For the text-containing cell, return its midpoint in (x, y) coordinate format. 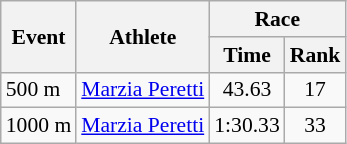
500 m (38, 90)
33 (316, 126)
Athlete (142, 36)
Time (246, 55)
1000 m (38, 126)
Rank (316, 55)
Event (38, 36)
1:30.33 (246, 126)
17 (316, 90)
Race (277, 19)
43.63 (246, 90)
